Find where the given text appears and provide that cell's center as (x, y) coordinate. 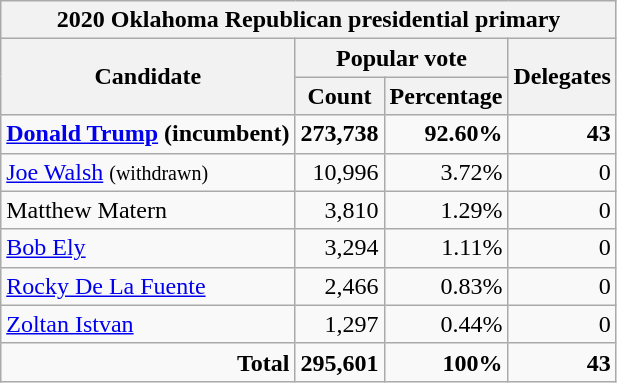
Rocky De La Fuente (148, 286)
Popular vote (402, 58)
Zoltan Istvan (148, 324)
Bob Ely (148, 248)
Matthew Matern (148, 210)
Joe Walsh (withdrawn) (148, 172)
Donald Trump (incumbent) (148, 134)
295,601 (340, 362)
100% (446, 362)
2020 Oklahoma Republican presidential primary (309, 20)
273,738 (340, 134)
0.44% (446, 324)
1,297 (340, 324)
Total (148, 362)
Count (340, 96)
3,294 (340, 248)
Candidate (148, 77)
0.83% (446, 286)
1.11% (446, 248)
2,466 (340, 286)
10,996 (340, 172)
3,810 (340, 210)
Delegates (562, 77)
1.29% (446, 210)
92.60% (446, 134)
3.72% (446, 172)
Percentage (446, 96)
